Provide the [X, Y] coordinate of the cell's center where the given text is located.  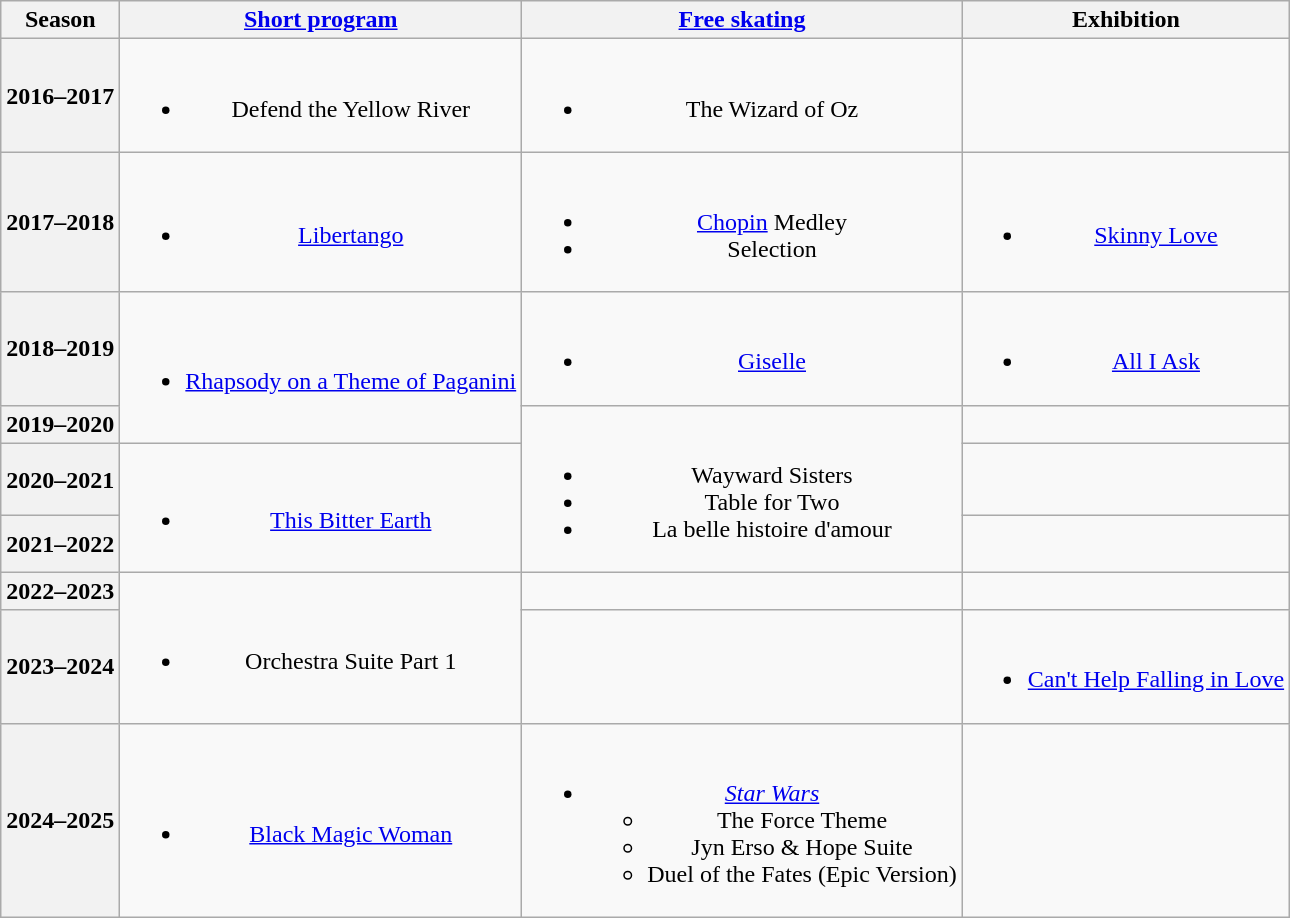
2017–2018 [60, 222]
Defend the Yellow River [321, 96]
Giselle [742, 348]
The Wizard of Oz [742, 96]
2018–2019 [60, 348]
Black Magic Woman [321, 820]
Can't Help Falling in Love [1126, 666]
Wayward SistersTable for Two La belle histoire d'amour [742, 488]
2023–2024 [60, 666]
Star WarsThe Force Theme Jyn Erso & Hope Suite Duel of the Fates (Epic Version) [742, 820]
Free skating [742, 20]
Rhapsody on a Theme of Paganini [321, 368]
2024–2025 [60, 820]
Chopin MedleySelection [742, 222]
All I Ask [1126, 348]
Short program [321, 20]
2022–2023 [60, 591]
Exhibition [1126, 20]
Libertango [321, 222]
Orchestra Suite Part 1 [321, 648]
This Bitter Earth [321, 508]
Season [60, 20]
Skinny Love [1126, 222]
2021–2022 [60, 544]
2020–2021 [60, 479]
2019–2020 [60, 424]
2016–2017 [60, 96]
